For the text-containing cell, return its midpoint in (X, Y) coordinate format. 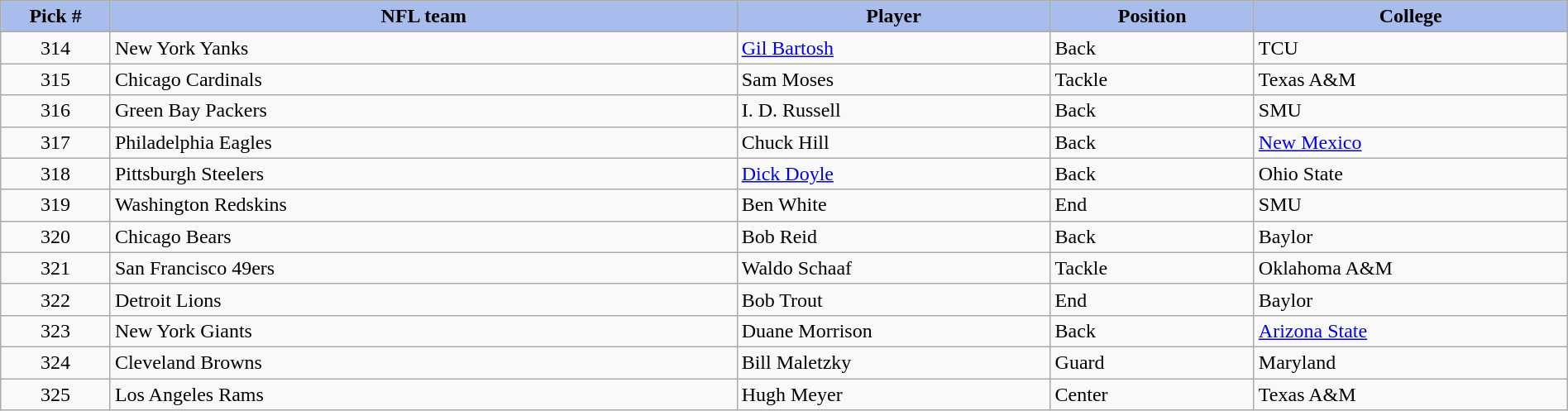
I. D. Russell (893, 111)
NFL team (423, 17)
Waldo Schaaf (893, 268)
318 (56, 174)
Pick # (56, 17)
319 (56, 205)
Duane Morrison (893, 331)
316 (56, 111)
San Francisco 49ers (423, 268)
New York Giants (423, 331)
Ben White (893, 205)
317 (56, 142)
Washington Redskins (423, 205)
Guard (1152, 362)
Chicago Cardinals (423, 79)
322 (56, 299)
Philadelphia Eagles (423, 142)
College (1411, 17)
321 (56, 268)
Center (1152, 394)
314 (56, 48)
Detroit Lions (423, 299)
New York Yanks (423, 48)
Bill Maletzky (893, 362)
325 (56, 394)
Dick Doyle (893, 174)
Arizona State (1411, 331)
324 (56, 362)
New Mexico (1411, 142)
Bob Reid (893, 237)
Ohio State (1411, 174)
Hugh Meyer (893, 394)
Chicago Bears (423, 237)
323 (56, 331)
Oklahoma A&M (1411, 268)
Gil Bartosh (893, 48)
315 (56, 79)
Green Bay Packers (423, 111)
Bob Trout (893, 299)
Cleveland Browns (423, 362)
Maryland (1411, 362)
Chuck Hill (893, 142)
TCU (1411, 48)
Sam Moses (893, 79)
Pittsburgh Steelers (423, 174)
Los Angeles Rams (423, 394)
320 (56, 237)
Position (1152, 17)
Player (893, 17)
